From the cell containing the given text, extract its center point as [X, Y] coordinate. 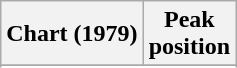
Peakposition [189, 34]
Chart (1979) [72, 34]
